Return [X, Y] of the center of cell containing provided text 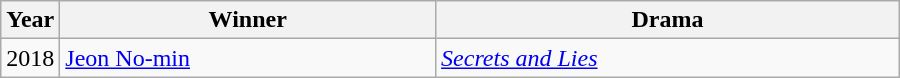
Drama [668, 20]
Year [30, 20]
2018 [30, 58]
Jeon No-min [248, 58]
Secrets and Lies [668, 58]
Winner [248, 20]
